Find where the given text appears and provide that cell's center as (x, y) coordinate. 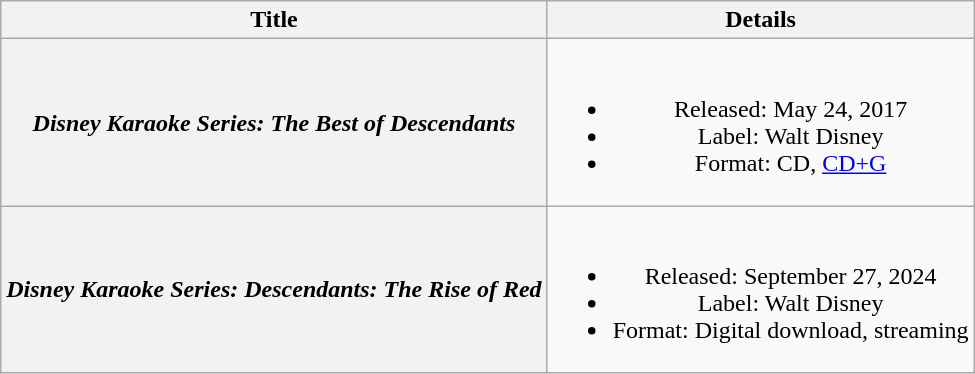
Title (274, 20)
Released: September 27, 2024Label: Walt DisneyFormat: Digital download, streaming (760, 290)
Disney Karaoke Series: The Best of Descendants (274, 122)
Details (760, 20)
Disney Karaoke Series: Descendants: The Rise of Red (274, 290)
Released: May 24, 2017Label: Walt DisneyFormat: CD, CD+G (760, 122)
